Identify which cell holds the provided text, then report its (x, y) central coordinate. 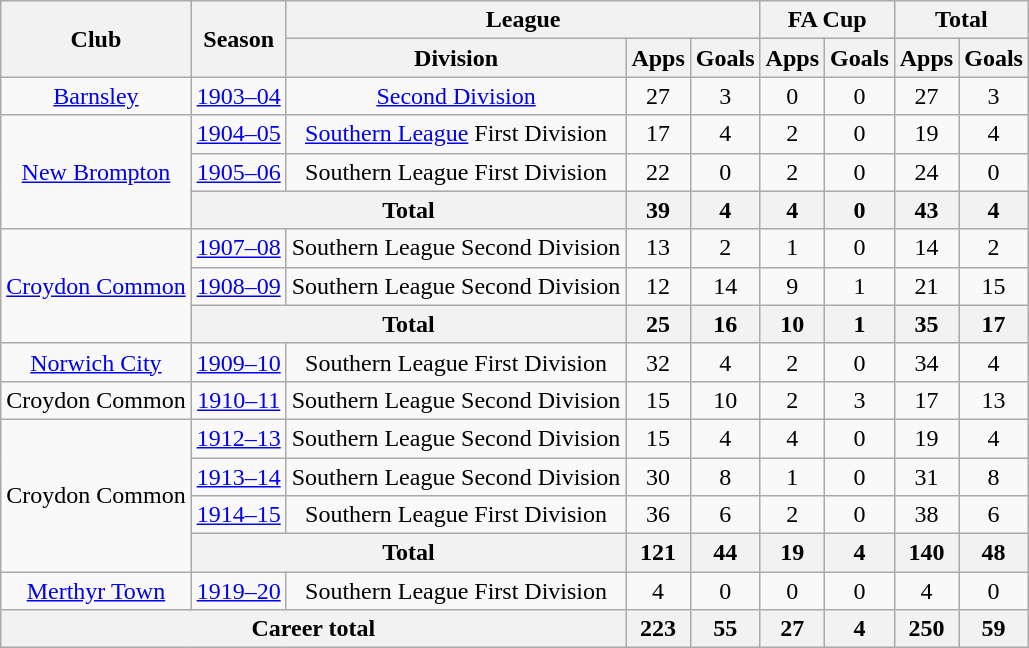
39 (658, 210)
34 (926, 362)
24 (926, 172)
9 (792, 286)
22 (658, 172)
223 (658, 629)
250 (926, 629)
1903–04 (238, 96)
1910–11 (238, 400)
59 (994, 629)
25 (658, 324)
1913–14 (238, 477)
121 (658, 553)
1914–15 (238, 515)
16 (725, 324)
Barnsley (96, 96)
1904–05 (238, 134)
1905–06 (238, 172)
1919–20 (238, 591)
Second Division (456, 96)
1908–09 (238, 286)
FA Cup (827, 20)
35 (926, 324)
Merthyr Town (96, 591)
1907–08 (238, 248)
38 (926, 515)
21 (926, 286)
Club (96, 39)
30 (658, 477)
44 (725, 553)
12 (658, 286)
Norwich City (96, 362)
48 (994, 553)
140 (926, 553)
36 (658, 515)
Career total (314, 629)
League (523, 20)
1909–10 (238, 362)
Season (238, 39)
43 (926, 210)
31 (926, 477)
32 (658, 362)
Division (456, 58)
55 (725, 629)
New Brompton (96, 172)
1912–13 (238, 438)
